Locate the cell with the specified text and output its [X, Y] center coordinate. 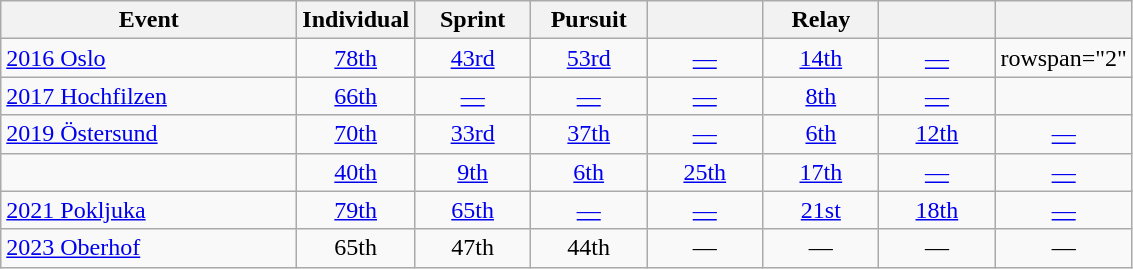
2016 Oslo [149, 58]
9th [473, 172]
2019 Östersund [149, 134]
70th [356, 134]
Sprint [473, 20]
53rd [589, 58]
37th [589, 134]
8th [821, 96]
2023 Oberhof [149, 248]
17th [821, 172]
2021 Pokljuka [149, 210]
79th [356, 210]
40th [356, 172]
21st [821, 210]
25th [705, 172]
Relay [821, 20]
66th [356, 96]
2017 Hochfilzen [149, 96]
33rd [473, 134]
78th [356, 58]
47th [473, 248]
14th [821, 58]
44th [589, 248]
Individual [356, 20]
Event [149, 20]
43rd [473, 58]
12th [937, 134]
18th [937, 210]
rowspan="2" [1064, 58]
Pursuit [589, 20]
